Scan for the cell matching the given text and deliver its [X, Y] coordinate at center. 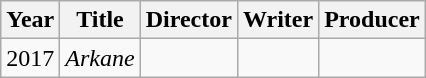
Year [30, 20]
Writer [278, 20]
Arkane [100, 58]
2017 [30, 58]
Director [188, 20]
Title [100, 20]
Producer [372, 20]
